Output the (x, y) coordinate of the center of the cell containing the given text.  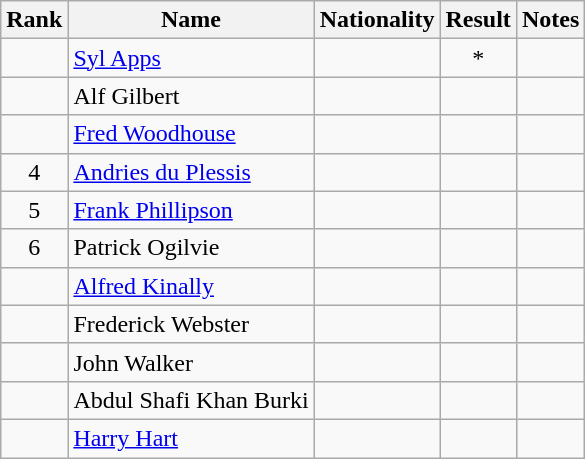
Harry Hart (191, 438)
4 (34, 172)
Frederick Webster (191, 324)
Rank (34, 20)
Abdul Shafi Khan Burki (191, 400)
Fred Woodhouse (191, 134)
Andries du Plessis (191, 172)
John Walker (191, 362)
5 (34, 210)
Name (191, 20)
Alf Gilbert (191, 96)
Nationality (377, 20)
Syl Apps (191, 58)
Notes (550, 20)
Alfred Kinally (191, 286)
* (478, 58)
Result (478, 20)
Frank Phillipson (191, 210)
Patrick Ogilvie (191, 248)
6 (34, 248)
